Pinpoint the cell where the given text exists, returning its [x, y] midpoint coordinate. 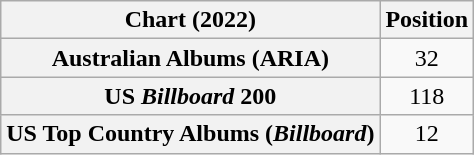
Chart (2022) [190, 20]
118 [427, 96]
US Top Country Albums (Billboard) [190, 134]
Position [427, 20]
Australian Albums (ARIA) [190, 58]
32 [427, 58]
12 [427, 134]
US Billboard 200 [190, 96]
